Scan for the cell matching the given text and deliver its [X, Y] coordinate at center. 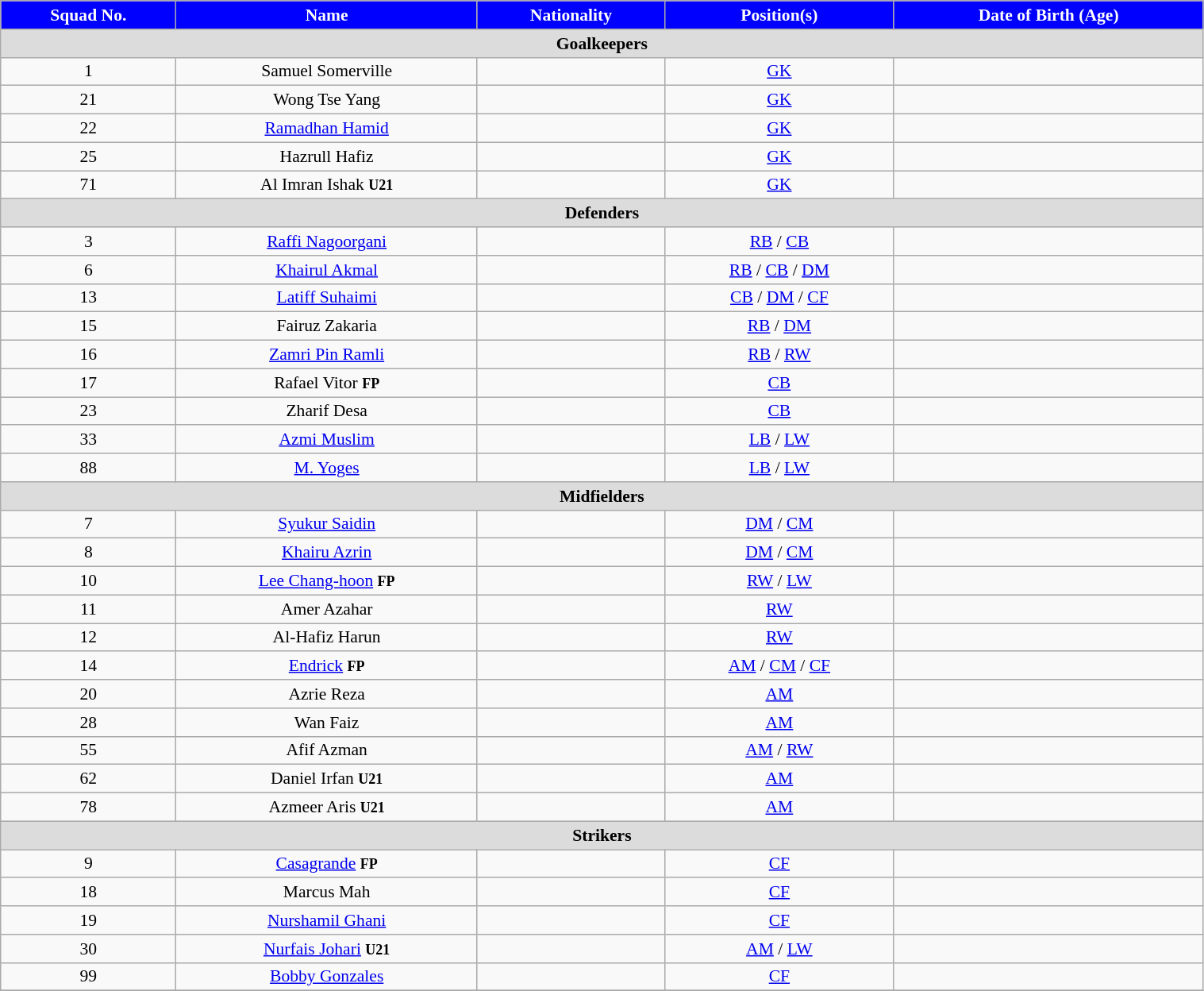
3 [89, 241]
RB / RW [779, 355]
Marcus Mah [327, 893]
15 [89, 326]
78 [89, 808]
Bobby Gonzales [327, 977]
AM / LW [779, 949]
Strikers [602, 835]
Syukur Saidin [327, 524]
Zamri Pin Ramli [327, 355]
18 [89, 893]
AM / CM / CF [779, 666]
14 [89, 666]
Azrie Reza [327, 694]
Azmi Muslim [327, 440]
21 [89, 100]
Nationality [571, 15]
Fairuz Zakaria [327, 326]
33 [89, 440]
Raffi Nagoorgani [327, 241]
Amer Azahar [327, 609]
CB / DM / CF [779, 298]
Zharif Desa [327, 411]
9 [89, 864]
19 [89, 920]
10 [89, 581]
Nurshamil Ghani [327, 920]
17 [89, 383]
Casagrande FP [327, 864]
Al Imran Ishak U21 [327, 185]
30 [89, 949]
12 [89, 638]
62 [89, 779]
22 [89, 129]
Afif Azman [327, 750]
RW / LW [779, 581]
20 [89, 694]
Defenders [602, 214]
Lee Chang-hoon FP [327, 581]
Wan Faiz [327, 723]
7 [89, 524]
Date of Birth (Age) [1048, 15]
8 [89, 553]
16 [89, 355]
Squad No. [89, 15]
RB / CB / DM [779, 270]
Hazrull Hafiz [327, 156]
1 [89, 71]
13 [89, 298]
RB / DM [779, 326]
Endrick FP [327, 666]
Wong Tse Yang [327, 100]
71 [89, 185]
Rafael Vitor FP [327, 383]
Ramadhan Hamid [327, 129]
Khairu Azrin [327, 553]
RB / CB [779, 241]
M. Yoges [327, 468]
Position(s) [779, 15]
AM / RW [779, 750]
11 [89, 609]
99 [89, 977]
Midfielders [602, 496]
Samuel Somerville [327, 71]
28 [89, 723]
Nurfais Johari U21 [327, 949]
55 [89, 750]
88 [89, 468]
Goalkeepers [602, 44]
6 [89, 270]
Khairul Akmal [327, 270]
25 [89, 156]
23 [89, 411]
Name [327, 15]
Latiff Suhaimi [327, 298]
Al-Hafiz Harun [327, 638]
Azmeer Aris U21 [327, 808]
Daniel Irfan U21 [327, 779]
